Output the [x, y] coordinate of the center of the cell containing the given text.  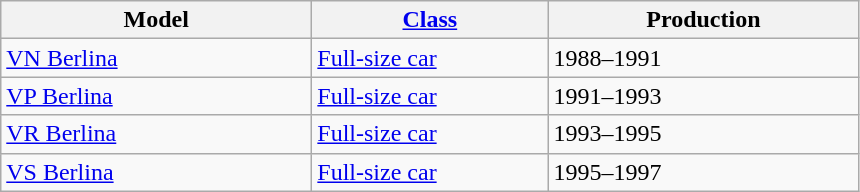
1993–1995 [704, 134]
1991–1993 [704, 96]
VR Berlina [156, 134]
Model [156, 20]
VS Berlina [156, 172]
VP Berlina [156, 96]
1988–1991 [704, 58]
Class [430, 20]
VN Berlina [156, 58]
Production [704, 20]
1995–1997 [704, 172]
